Capture the cell that displays the provided text and extract its (X, Y) central coordinate. 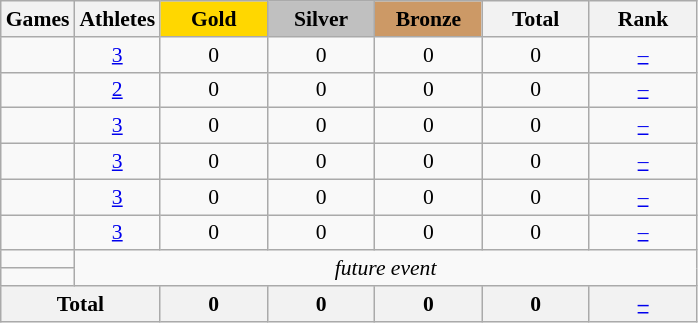
Silver (320, 19)
Bronze (428, 19)
Games (38, 19)
2 (117, 90)
Athletes (117, 19)
future event (385, 269)
Rank (642, 19)
Gold (214, 19)
